For the text-containing cell, return its midpoint in [x, y] coordinate format. 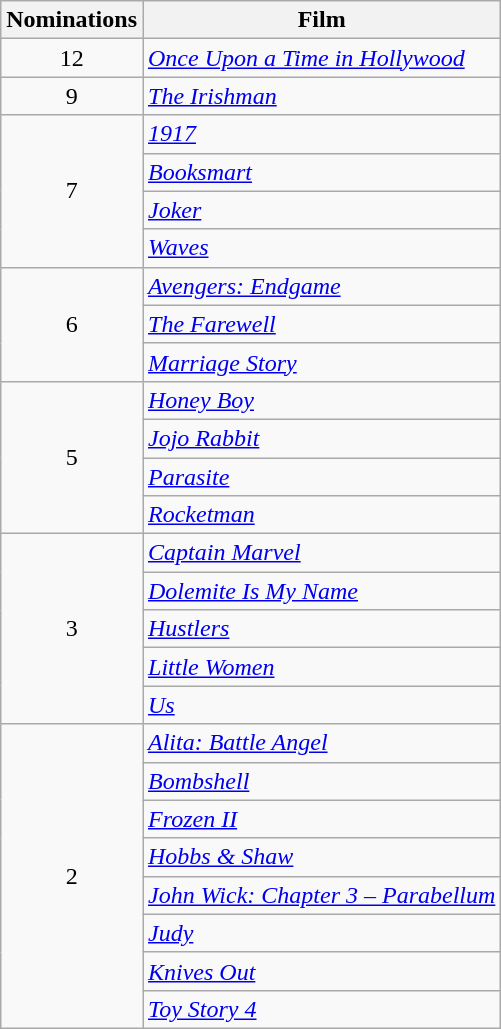
Booksmart [321, 172]
Hobbs & Shaw [321, 857]
7 [72, 191]
Us [321, 705]
Dolemite Is My Name [321, 591]
Rocketman [321, 515]
3 [72, 629]
Once Upon a Time in Hollywood [321, 58]
6 [72, 324]
Knives Out [321, 971]
Frozen II [321, 819]
2 [72, 876]
Jojo Rabbit [321, 438]
Bombshell [321, 781]
Marriage Story [321, 362]
Nominations [72, 20]
John Wick: Chapter 3 – Parabellum [321, 895]
12 [72, 58]
5 [72, 457]
Film [321, 20]
Judy [321, 933]
Hustlers [321, 629]
Parasite [321, 477]
1917 [321, 134]
9 [72, 96]
Toy Story 4 [321, 1009]
The Farewell [321, 324]
Honey Boy [321, 400]
Joker [321, 210]
Captain Marvel [321, 553]
The Irishman [321, 96]
Little Women [321, 667]
Waves [321, 248]
Avengers: Endgame [321, 286]
Alita: Battle Angel [321, 743]
